Pinpoint the cell where the given text exists, returning its (x, y) midpoint coordinate. 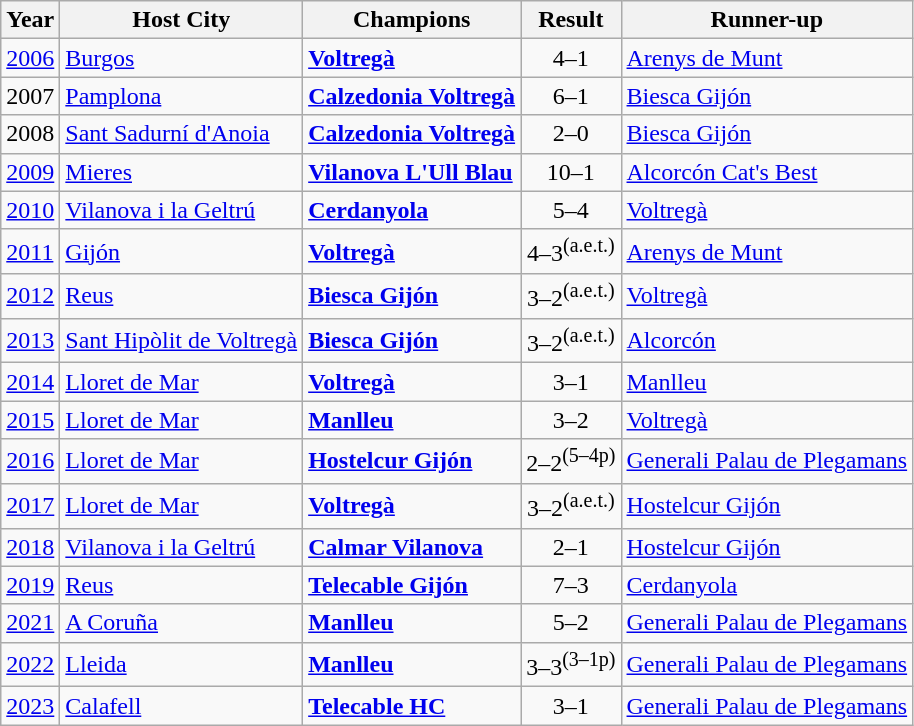
Runner-up (767, 20)
2018 (30, 547)
2009 (30, 172)
2010 (30, 210)
2012 (30, 296)
2011 (30, 252)
Year (30, 20)
7–3 (571, 585)
2023 (30, 706)
2–2(5–4p) (571, 462)
Mieres (182, 172)
Vilanova L'Ull Blau (412, 172)
2013 (30, 340)
2–0 (571, 134)
2007 (30, 96)
Calafell (182, 706)
Result (571, 20)
Burgos (182, 58)
Alcorcón (767, 340)
3–3(3–1p) (571, 664)
4–1 (571, 58)
Sant Hipòlit de Voltregà (182, 340)
Lleida (182, 664)
3–2 (571, 420)
Pamplona (182, 96)
2016 (30, 462)
2019 (30, 585)
Sant Sadurní d'Anoia (182, 134)
Telecable HC (412, 706)
Host City (182, 20)
2008 (30, 134)
2021 (30, 623)
2017 (30, 506)
2006 (30, 58)
2022 (30, 664)
10–1 (571, 172)
Telecable Gijón (412, 585)
4–3(a.e.t.) (571, 252)
A Coruña (182, 623)
2–1 (571, 547)
Alcorcón Cat's Best (767, 172)
6–1 (571, 96)
5–4 (571, 210)
2014 (30, 382)
Calmar Vilanova (412, 547)
2015 (30, 420)
Champions (412, 20)
Gijón (182, 252)
5–2 (571, 623)
